Search for the cell housing the specified text and yield its (x, y) center coordinate. 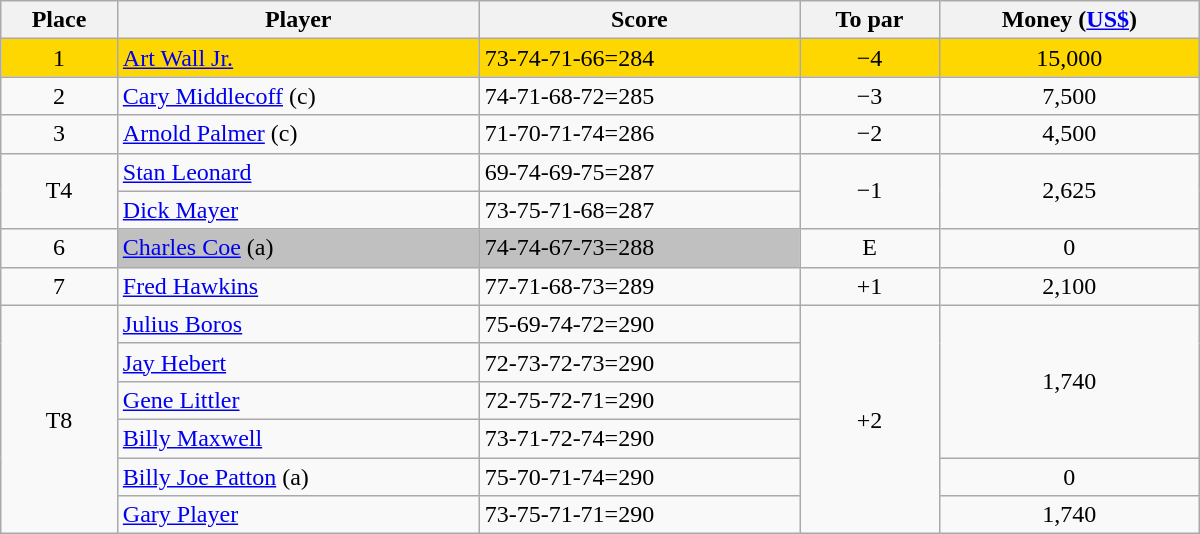
75-69-74-72=290 (639, 324)
T8 (60, 419)
77-71-68-73=289 (639, 286)
+2 (870, 419)
7 (60, 286)
Gary Player (298, 515)
Dick Mayer (298, 210)
7,500 (1069, 96)
Fred Hawkins (298, 286)
71-70-71-74=286 (639, 134)
Billy Joe Patton (a) (298, 477)
Gene Littler (298, 400)
To par (870, 20)
3 (60, 134)
−1 (870, 191)
72-75-72-71=290 (639, 400)
Stan Leonard (298, 172)
Player (298, 20)
72-73-72-73=290 (639, 362)
Arnold Palmer (c) (298, 134)
74-74-67-73=288 (639, 248)
Money (US$) (1069, 20)
2,625 (1069, 191)
−3 (870, 96)
69-74-69-75=287 (639, 172)
−2 (870, 134)
15,000 (1069, 58)
Jay Hebert (298, 362)
Billy Maxwell (298, 438)
73-74-71-66=284 (639, 58)
74-71-68-72=285 (639, 96)
Score (639, 20)
Place (60, 20)
Art Wall Jr. (298, 58)
2 (60, 96)
73-75-71-71=290 (639, 515)
73-71-72-74=290 (639, 438)
4,500 (1069, 134)
E (870, 248)
Julius Boros (298, 324)
73-75-71-68=287 (639, 210)
Cary Middlecoff (c) (298, 96)
1 (60, 58)
2,100 (1069, 286)
75-70-71-74=290 (639, 477)
6 (60, 248)
T4 (60, 191)
−4 (870, 58)
+1 (870, 286)
Charles Coe (a) (298, 248)
